Return the [x, y] coordinate for the center point of the cell that contains the specified text.  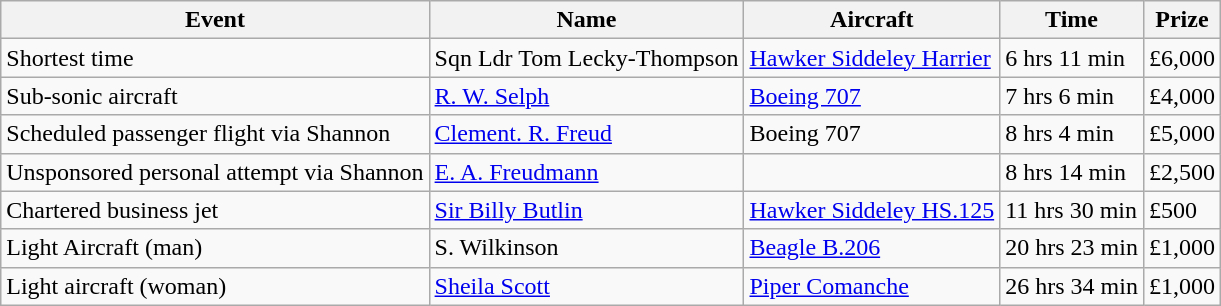
Piper Comanche [872, 286]
Aircraft [872, 20]
Chartered business jet [215, 210]
£5,000 [1182, 134]
20 hrs 23 min [1072, 248]
£500 [1182, 210]
Unsponsored personal attempt via Shannon [215, 172]
Beagle B.206 [872, 248]
Prize [1182, 20]
Sub-sonic aircraft [215, 96]
Time [1072, 20]
6 hrs 11 min [1072, 58]
Hawker Siddeley HS.125 [872, 210]
11 hrs 30 min [1072, 210]
E. A. Freudmann [586, 172]
Name [586, 20]
Clement. R. Freud [586, 134]
Sir Billy Butlin [586, 210]
Scheduled passenger flight via Shannon [215, 134]
Shortest time [215, 58]
£6,000 [1182, 58]
8 hrs 4 min [1072, 134]
Event [215, 20]
7 hrs 6 min [1072, 96]
Sheila Scott [586, 286]
Light Aircraft (man) [215, 248]
8 hrs 14 min [1072, 172]
26 hrs 34 min [1072, 286]
£2,500 [1182, 172]
S. Wilkinson [586, 248]
Light aircraft (woman) [215, 286]
R. W. Selph [586, 96]
£4,000 [1182, 96]
Hawker Siddeley Harrier [872, 58]
Sqn Ldr Tom Lecky-Thompson [586, 58]
